Capture the cell that displays the provided text and extract its (x, y) central coordinate. 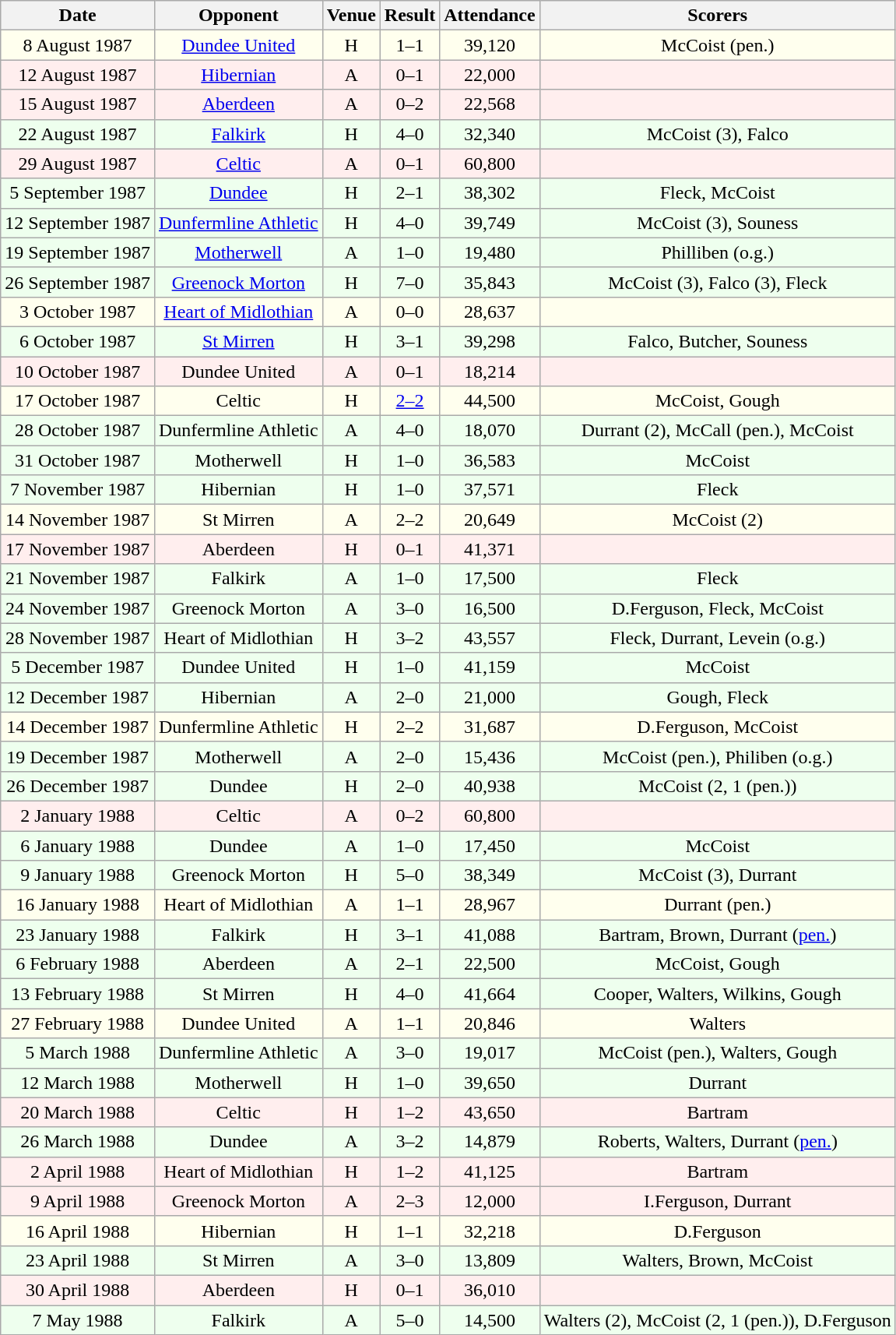
7 November 1987 (78, 490)
36,583 (490, 460)
12,000 (490, 1201)
14,879 (490, 1142)
I.Ferguson, Durrant (718, 1201)
41,159 (490, 667)
Gough, Fleck (718, 697)
McCoist (3), Souness (718, 223)
26 March 1988 (78, 1142)
Result (409, 16)
28,637 (490, 312)
41,371 (490, 549)
Date (78, 16)
14,500 (490, 1320)
Fleck, Durrant, Levein (o.g.) (718, 638)
21 November 1987 (78, 579)
19,480 (490, 252)
Bartram, Brown, Durrant (pen.) (718, 935)
16 April 1988 (78, 1231)
Walters (2), McCoist (2, 1 (pen.)), D.Ferguson (718, 1320)
41,125 (490, 1171)
3 October 1987 (78, 312)
22,000 (490, 75)
9 January 1988 (78, 875)
Roberts, Walters, Durrant (pen.) (718, 1142)
44,500 (490, 401)
37,571 (490, 490)
20,846 (490, 1023)
2 April 1988 (78, 1171)
7 May 1988 (78, 1320)
28 November 1987 (78, 638)
Durrant (pen.) (718, 905)
6 February 1988 (78, 964)
20,649 (490, 520)
39,650 (490, 1083)
39,749 (490, 223)
17 October 1987 (78, 401)
2–3 (409, 1201)
41,664 (490, 994)
26 September 1987 (78, 282)
McCoist (3), Falco (718, 134)
26 December 1987 (78, 786)
6 January 1988 (78, 845)
0–0 (409, 312)
McCoist (3), Durrant (718, 875)
10 October 1987 (78, 372)
19 December 1987 (78, 756)
21,000 (490, 697)
Opponent (238, 16)
8 August 1987 (78, 45)
17,450 (490, 845)
32,340 (490, 134)
16,500 (490, 608)
6 October 1987 (78, 341)
27 February 1988 (78, 1023)
23 January 1988 (78, 935)
5 September 1987 (78, 193)
15 August 1987 (78, 104)
30 April 1988 (78, 1290)
McCoist (pen.), Philiben (o.g.) (718, 756)
12 December 1987 (78, 697)
McCoist (3), Falco (3), Fleck (718, 282)
13 February 1988 (78, 994)
Cooper, Walters, Wilkins, Gough (718, 994)
5 December 1987 (78, 667)
2 January 1988 (78, 815)
14 November 1987 (78, 520)
McCoist (pen.) (718, 45)
32,218 (490, 1231)
Walters (718, 1023)
31 October 1987 (78, 460)
McCoist (2, 1 (pen.)) (718, 786)
18,214 (490, 372)
19 September 1987 (78, 252)
McCoist (pen.), Walters, Gough (718, 1053)
28,967 (490, 905)
38,349 (490, 875)
Durrant (2), McCall (pen.), McCoist (718, 431)
McCoist (2) (718, 520)
31,687 (490, 727)
Fleck, McCoist (718, 193)
39,298 (490, 341)
38,302 (490, 193)
22,568 (490, 104)
Venue (351, 16)
Falco, Butcher, Souness (718, 341)
9 April 1988 (78, 1201)
19,017 (490, 1053)
D.Ferguson, Fleck, McCoist (718, 608)
15,436 (490, 756)
13,809 (490, 1260)
Philliben (o.g.) (718, 252)
40,938 (490, 786)
36,010 (490, 1290)
35,843 (490, 282)
29 August 1987 (78, 164)
22,500 (490, 964)
Scorers (718, 16)
Attendance (490, 16)
7–0 (409, 282)
43,557 (490, 638)
Durrant (718, 1083)
17,500 (490, 579)
18,070 (490, 431)
39,120 (490, 45)
12 August 1987 (78, 75)
Walters, Brown, McCoist (718, 1260)
12 September 1987 (78, 223)
24 November 1987 (78, 608)
41,088 (490, 935)
5 March 1988 (78, 1053)
28 October 1987 (78, 431)
16 January 1988 (78, 905)
23 April 1988 (78, 1260)
14 December 1987 (78, 727)
12 March 1988 (78, 1083)
20 March 1988 (78, 1112)
D.Ferguson, McCoist (718, 727)
17 November 1987 (78, 549)
43,650 (490, 1112)
22 August 1987 (78, 134)
D.Ferguson (718, 1231)
